Scan for the cell matching the given text and deliver its [X, Y] coordinate at center. 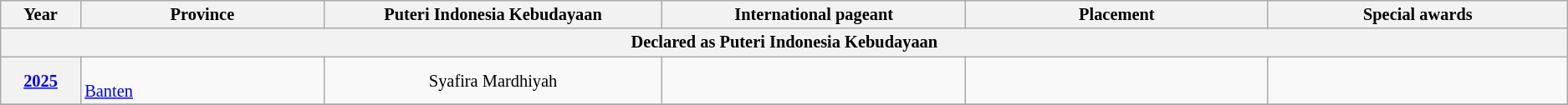
Declared as Puteri Indonesia Kebudayaan [784, 42]
Placement [1117, 14]
Year [41, 14]
International pageant [815, 14]
Syafira Mardhiyah [493, 81]
2025 [41, 81]
Province [202, 14]
Puteri Indonesia Kebudayaan [493, 14]
Special awards [1418, 14]
Banten [202, 81]
